Return [X, Y] of the center of cell containing provided text 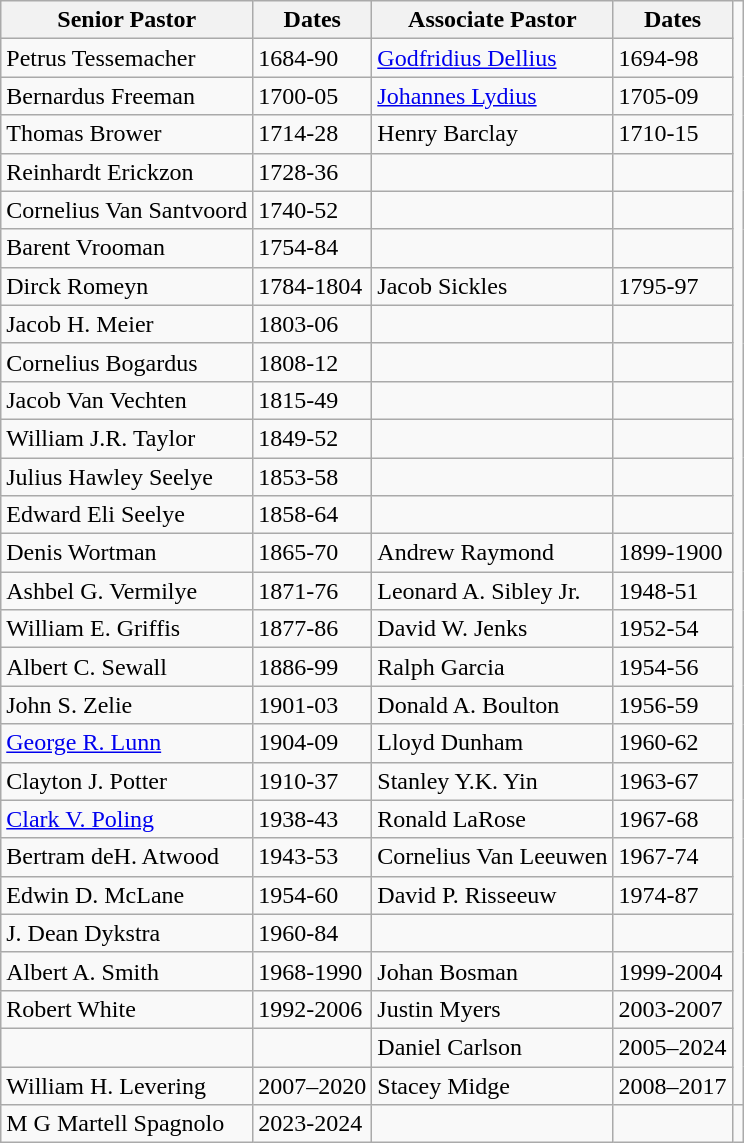
Stanley Y.K. Yin [492, 781]
Barent Vrooman [127, 248]
1803-06 [312, 324]
Johannes Lydius [492, 96]
1910-37 [312, 781]
Cornelius Van Leeuwen [492, 857]
William H. Levering [127, 1085]
1904-09 [312, 743]
1938-43 [312, 819]
1943-53 [312, 857]
Andrew Raymond [492, 553]
1710-15 [672, 134]
Ashbel G. Vermilye [127, 591]
2005–2024 [672, 1047]
1952-54 [672, 629]
William J.R. Taylor [127, 438]
Leonard A. Sibley Jr. [492, 591]
1901-03 [312, 705]
John S. Zelie [127, 705]
2008–2017 [672, 1085]
1999-2004 [672, 971]
Bernardus Freeman [127, 96]
1974-87 [672, 895]
Clayton J. Potter [127, 781]
Jacob H. Meier [127, 324]
1754-84 [312, 248]
Albert C. Sewall [127, 667]
Justin Myers [492, 1009]
William E. Griffis [127, 629]
1948-51 [672, 591]
1954-60 [312, 895]
Thomas Brower [127, 134]
Denis Wortman [127, 553]
1960-84 [312, 933]
J. Dean Dykstra [127, 933]
2007–2020 [312, 1085]
1705-09 [672, 96]
Johan Bosman [492, 971]
Julius Hawley Seelye [127, 477]
Reinhardt Erickzon [127, 172]
1967-74 [672, 857]
1963-67 [672, 781]
Edwin D. McLane [127, 895]
1808-12 [312, 362]
Lloyd Dunham [492, 743]
Robert White [127, 1009]
Petrus Tessemacher [127, 58]
Henry Barclay [492, 134]
1967-68 [672, 819]
Godfridius Dellius [492, 58]
1700-05 [312, 96]
George R. Lunn [127, 743]
Jacob Van Vechten [127, 400]
1684-90 [312, 58]
1960-62 [672, 743]
M G Martell Spagnolo [127, 1124]
1968-1990 [312, 971]
1795-97 [672, 286]
2023-2024 [312, 1124]
1849-52 [312, 438]
Clark V. Poling [127, 819]
1784-1804 [312, 286]
Edward Eli Seelye [127, 515]
1853-58 [312, 477]
1954-56 [672, 667]
Cornelius Van Santvoord [127, 210]
Senior Pastor [127, 20]
1728-36 [312, 172]
Albert A. Smith [127, 971]
Bertram deH. Atwood [127, 857]
2003-2007 [672, 1009]
1871-76 [312, 591]
Dirck Romeyn [127, 286]
1858-64 [312, 515]
1694-98 [672, 58]
Stacey Midge [492, 1085]
1877-86 [312, 629]
Ralph Garcia [492, 667]
David W. Jenks [492, 629]
1714-28 [312, 134]
1865-70 [312, 553]
1740-52 [312, 210]
Daniel Carlson [492, 1047]
Jacob Sickles [492, 286]
David P. Risseeuw [492, 895]
Donald A. Boulton [492, 705]
1899-1900 [672, 553]
Associate Pastor [492, 20]
Cornelius Bogardus [127, 362]
Ronald LaRose [492, 819]
1815-49 [312, 400]
1992-2006 [312, 1009]
1886-99 [312, 667]
1956-59 [672, 705]
